Scan for the cell matching the given text and deliver its [X, Y] coordinate at center. 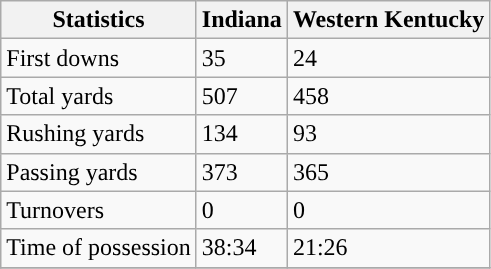
Rushing yards [99, 134]
24 [388, 58]
Passing yards [99, 172]
373 [242, 172]
134 [242, 134]
Indiana [242, 20]
Turnovers [99, 210]
Statistics [99, 20]
21:26 [388, 248]
Total yards [99, 96]
93 [388, 134]
Time of possession [99, 248]
507 [242, 96]
First downs [99, 58]
35 [242, 58]
365 [388, 172]
458 [388, 96]
Western Kentucky [388, 20]
38:34 [242, 248]
